Identify which cell holds the provided text, then report its [X, Y] central coordinate. 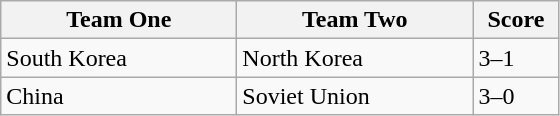
Soviet Union [355, 96]
3–0 [516, 96]
3–1 [516, 58]
China [119, 96]
North Korea [355, 58]
Score [516, 20]
South Korea [119, 58]
Team One [119, 20]
Team Two [355, 20]
